Return [X, Y] of the center of cell containing provided text 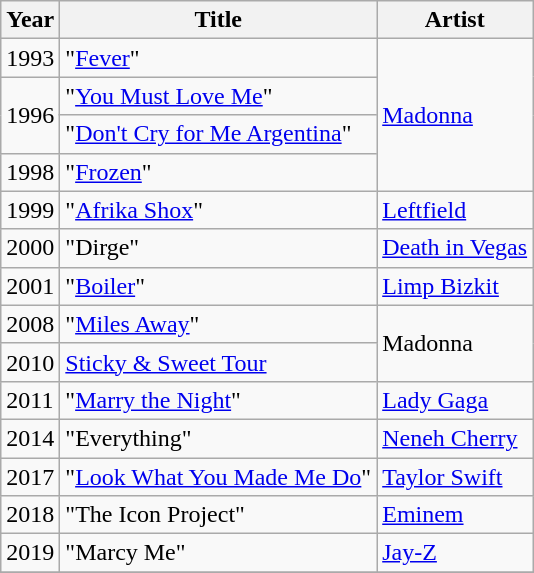
"Dirge" [218, 248]
Title [218, 20]
"Marcy Me" [218, 553]
"Miles Away" [218, 324]
1993 [30, 58]
2008 [30, 324]
Lady Gaga [455, 400]
"Look What You Made Me Do" [218, 477]
"The Icon Project" [218, 515]
Neneh Cherry [455, 438]
Eminem [455, 515]
Sticky & Sweet Tour [218, 362]
"Everything" [218, 438]
"Don't Cry for Me Argentina" [218, 134]
2019 [30, 553]
Death in Vegas [455, 248]
1998 [30, 172]
2017 [30, 477]
2011 [30, 400]
Year [30, 20]
2014 [30, 438]
2000 [30, 248]
2001 [30, 286]
"Marry the Night" [218, 400]
2010 [30, 362]
Jay-Z [455, 553]
Leftfield [455, 210]
Limp Bizkit [455, 286]
"Afrika Shox" [218, 210]
"Boiler" [218, 286]
1996 [30, 115]
2018 [30, 515]
Artist [455, 20]
Taylor Swift [455, 477]
1999 [30, 210]
"Frozen" [218, 172]
"You Must Love Me" [218, 96]
"Fever" [218, 58]
